Extract the [X, Y] coordinate from the center of the cell holding the provided text.  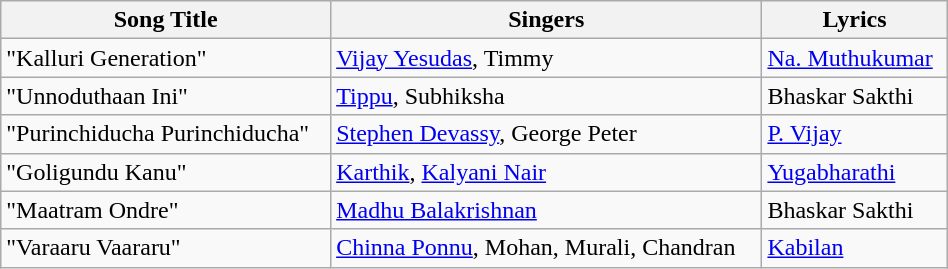
Song Title [166, 20]
Madhu Balakrishnan [546, 210]
Kabilan [854, 248]
Chinna Ponnu, Mohan, Murali, Chandran [546, 248]
Singers [546, 20]
"Kalluri Generation" [166, 58]
"Maatram Ondre" [166, 210]
Tippu, Subhiksha [546, 96]
"Unnoduthaan Ini" [166, 96]
Na. Muthukumar [854, 58]
"Varaaru Vaararu" [166, 248]
P. Vijay [854, 134]
"Goligundu Kanu" [166, 172]
"Purinchiducha Purinchiducha" [166, 134]
Lyrics [854, 20]
Yugabharathi [854, 172]
Stephen Devassy, George Peter [546, 134]
Vijay Yesudas, Timmy [546, 58]
Karthik, Kalyani Nair [546, 172]
